From the cell containing the given text, extract its center point as (X, Y) coordinate. 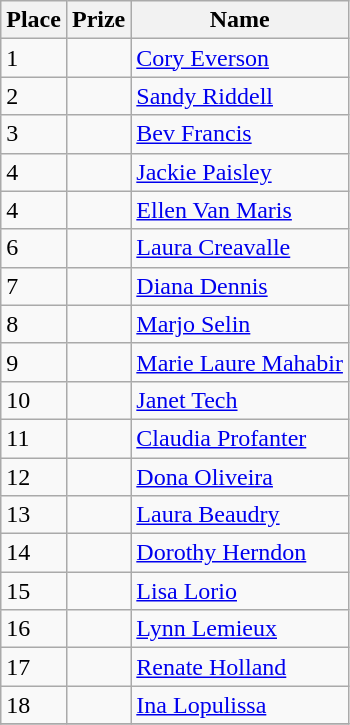
13 (34, 515)
8 (34, 324)
Dorothy Herndon (240, 553)
Bev Francis (240, 134)
18 (34, 705)
15 (34, 591)
Laura Beaudry (240, 515)
3 (34, 134)
12 (34, 477)
6 (34, 248)
14 (34, 553)
Janet Tech (240, 400)
17 (34, 667)
Claudia Profanter (240, 438)
Ellen Van Maris (240, 210)
Lynn Lemieux (240, 629)
9 (34, 362)
Jackie Paisley (240, 172)
Marie Laure Mahabir (240, 362)
Renate Holland (240, 667)
Marjo Selin (240, 324)
Dona Oliveira (240, 477)
Prize (98, 20)
11 (34, 438)
10 (34, 400)
1 (34, 58)
Place (34, 20)
2 (34, 96)
16 (34, 629)
Cory Everson (240, 58)
Lisa Lorio (240, 591)
Laura Creavalle (240, 248)
Ina Lopulissa (240, 705)
Sandy Riddell (240, 96)
7 (34, 286)
Name (240, 20)
Diana Dennis (240, 286)
